Capture the cell that displays the provided text and extract its (X, Y) central coordinate. 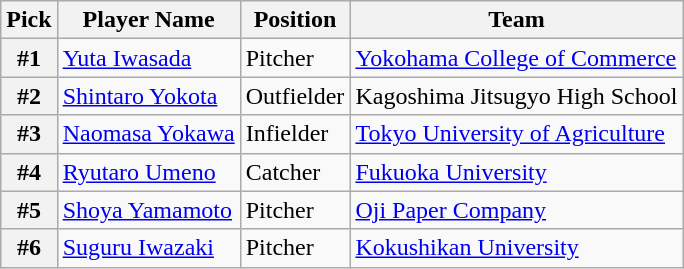
#2 (29, 96)
Tokyo University of Agriculture (516, 134)
Ryutaro Umeno (148, 172)
#4 (29, 172)
Player Name (148, 20)
Suguru Iwazaki (148, 248)
Fukuoka University (516, 172)
#1 (29, 58)
Team (516, 20)
Oji Paper Company (516, 210)
Kokushikan University (516, 248)
#3 (29, 134)
Shoya Yamamoto (148, 210)
Position (295, 20)
Catcher (295, 172)
Pick (29, 20)
Naomasa Yokawa (148, 134)
Kagoshima Jitsugyo High School (516, 96)
#6 (29, 248)
Infielder (295, 134)
#5 (29, 210)
Yokohama College of Commerce (516, 58)
Yuta Iwasada (148, 58)
Outfielder (295, 96)
Shintaro Yokota (148, 96)
